Output the [X, Y] coordinate of the center of the cell containing the given text.  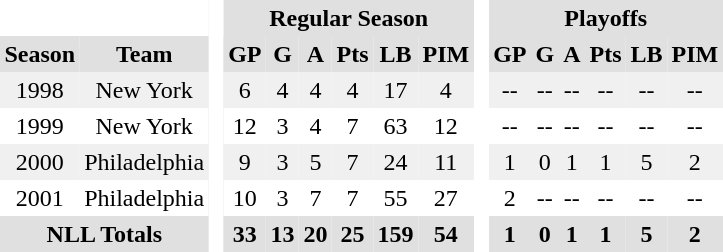
24 [396, 162]
11 [446, 162]
55 [396, 198]
Regular Season [349, 18]
63 [396, 126]
20 [316, 234]
54 [446, 234]
6 [245, 90]
Season [40, 54]
1998 [40, 90]
27 [446, 198]
10 [245, 198]
Playoffs [606, 18]
33 [245, 234]
2001 [40, 198]
25 [352, 234]
13 [282, 234]
NLL Totals [104, 234]
1999 [40, 126]
Team [144, 54]
17 [396, 90]
2000 [40, 162]
159 [396, 234]
9 [245, 162]
